Return [X, Y] of the center of cell containing provided text 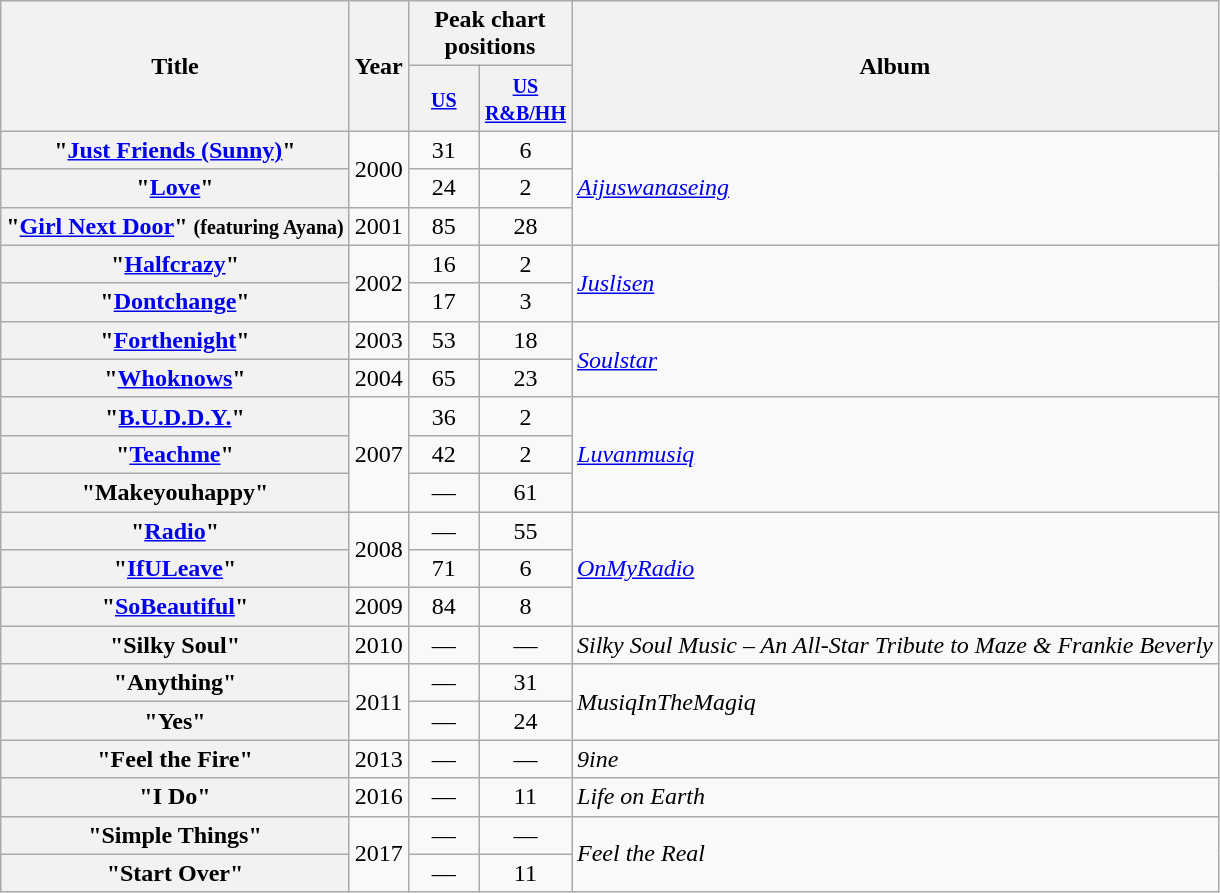
"Forthenight" [175, 340]
"IfULeave" [175, 569]
"Silky Soul" [175, 645]
Album [896, 66]
2004 [378, 378]
Feel the Real [896, 854]
"Halfcrazy" [175, 264]
85 [444, 226]
2008 [378, 550]
OnMyRadio [896, 569]
17 [444, 302]
65 [444, 378]
53 [444, 340]
71 [444, 569]
23 [525, 378]
Juslisen [896, 283]
2002 [378, 283]
2009 [378, 607]
"Dontchange" [175, 302]
61 [525, 492]
"Simple Things" [175, 835]
"Girl Next Door" (featuring Ayana) [175, 226]
42 [444, 454]
2013 [378, 759]
US R&B/HH [525, 98]
9ine [896, 759]
"I Do" [175, 797]
Life on Earth [896, 797]
"Radio" [175, 531]
"SoBeautiful" [175, 607]
2003 [378, 340]
84 [444, 607]
2001 [378, 226]
"B.U.D.D.Y." [175, 416]
Title [175, 66]
MusiqInTheMagiq [896, 702]
"Teachme" [175, 454]
36 [444, 416]
2016 [378, 797]
"Anything" [175, 683]
Silky Soul Music – An All-Star Tribute to Maze & Frankie Beverly [896, 645]
2017 [378, 854]
Luvanmusiq [896, 454]
"Feel the Fire" [175, 759]
2007 [378, 454]
Soulstar [896, 359]
16 [444, 264]
Aijuswanaseing [896, 188]
"Love" [175, 188]
"Makeyouhappy" [175, 492]
Year [378, 66]
"Whoknows" [175, 378]
2000 [378, 169]
"Start Over" [175, 873]
18 [525, 340]
2011 [378, 702]
3 [525, 302]
28 [525, 226]
US [444, 98]
"Yes" [175, 721]
Peak chart positions [490, 34]
55 [525, 531]
"Just Friends (Sunny)" [175, 150]
8 [525, 607]
2010 [378, 645]
